Output the [X, Y] coordinate of the center of the cell containing the given text.  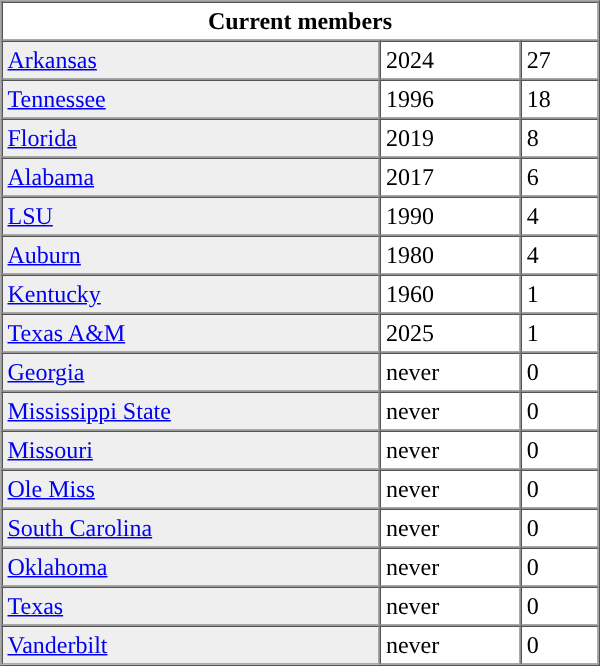
1996 [450, 100]
Florida [191, 138]
2025 [450, 334]
Oklahoma [191, 568]
2017 [450, 178]
Vanderbilt [191, 646]
South Carolina [191, 528]
2019 [450, 138]
Ole Miss [191, 490]
Missouri [191, 450]
1960 [450, 294]
1980 [450, 256]
Texas [191, 606]
Georgia [191, 372]
Mississippi State [191, 412]
27 [560, 60]
18 [560, 100]
Tennessee [191, 100]
LSU [191, 216]
6 [560, 178]
Arkansas [191, 60]
Auburn [191, 256]
8 [560, 138]
Texas A&M [191, 334]
Alabama [191, 178]
Kentucky [191, 294]
1990 [450, 216]
Current members [300, 22]
2024 [450, 60]
